Output the (x, y) coordinate of the center of the cell containing the given text.  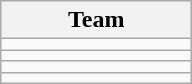
Team (96, 20)
